Locate the cell with the specified text and output its [X, Y] center coordinate. 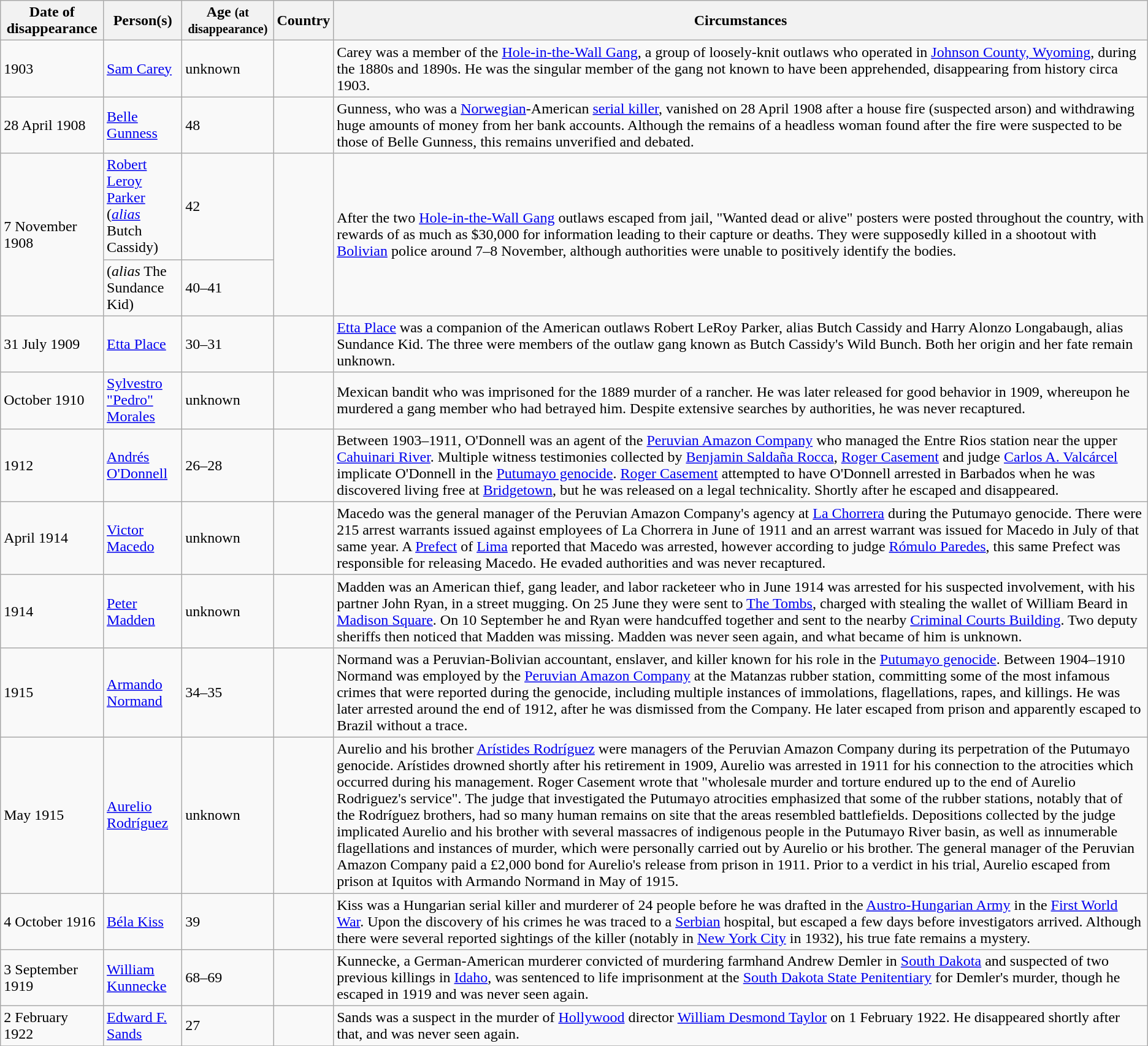
Aurelio Rodríguez [143, 815]
40–41 [228, 288]
39 [228, 921]
Etta Place [143, 344]
Person(s) [143, 21]
1915 [52, 692]
28 April 1908 [52, 125]
1912 [52, 465]
Armando Normand [143, 692]
68–69 [228, 978]
26–28 [228, 465]
Country [304, 21]
Sylvestro "Pedro" Morales [143, 400]
1903 [52, 69]
42 [228, 206]
1914 [52, 611]
31 July 1909 [52, 344]
Peter Madden [143, 611]
4 October 1916 [52, 921]
Andrés O'Donnell [143, 465]
May 1915 [52, 815]
Edward F. Sands [143, 1026]
Date of disappearance [52, 21]
34–35 [228, 692]
30–31 [228, 344]
27 [228, 1026]
Victor Macedo [143, 538]
Sam Carey [143, 69]
7 November 1908 [52, 234]
Belle Gunness [143, 125]
48 [228, 125]
2 February 1922 [52, 1026]
3 September 1919 [52, 978]
Age (at disappearance) [228, 21]
April 1914 [52, 538]
Béla Kiss [143, 921]
William Kunnecke [143, 978]
Robert Leroy Parker (alias Butch Cassidy) [143, 206]
(alias The Sundance Kid) [143, 288]
Circumstances [741, 21]
October 1910 [52, 400]
